Return (x, y) of the center of cell containing provided text 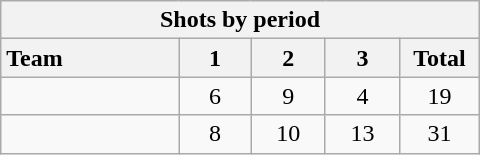
3 (362, 58)
10 (288, 134)
4 (362, 96)
2 (288, 58)
Total (440, 58)
9 (288, 96)
6 (215, 96)
Team (90, 58)
31 (440, 134)
19 (440, 96)
8 (215, 134)
Shots by period (240, 20)
1 (215, 58)
13 (362, 134)
